From the cell containing the given text, extract its center point as [X, Y] coordinate. 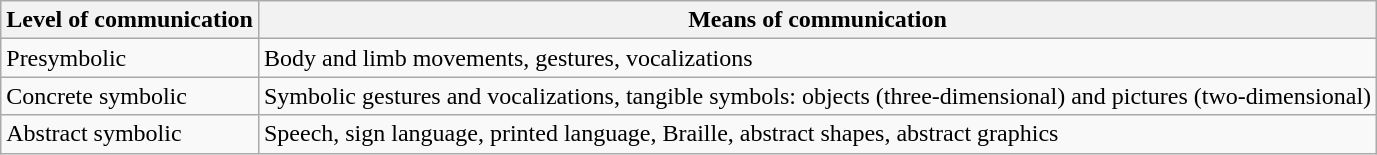
Concrete symbolic [130, 96]
Presymbolic [130, 58]
Means of communication [817, 20]
Symbolic gestures and vocalizations, tangible symbols: objects (three-dimensional) and pictures (two-dimensional) [817, 96]
Abstract symbolic [130, 134]
Level of communication [130, 20]
Speech, sign language, printed language, Braille, abstract shapes, abstract graphics [817, 134]
Body and limb movements, gestures, vocalizations [817, 58]
